Determine the [x, y] coordinate at the center of the cell enclosing the given text.  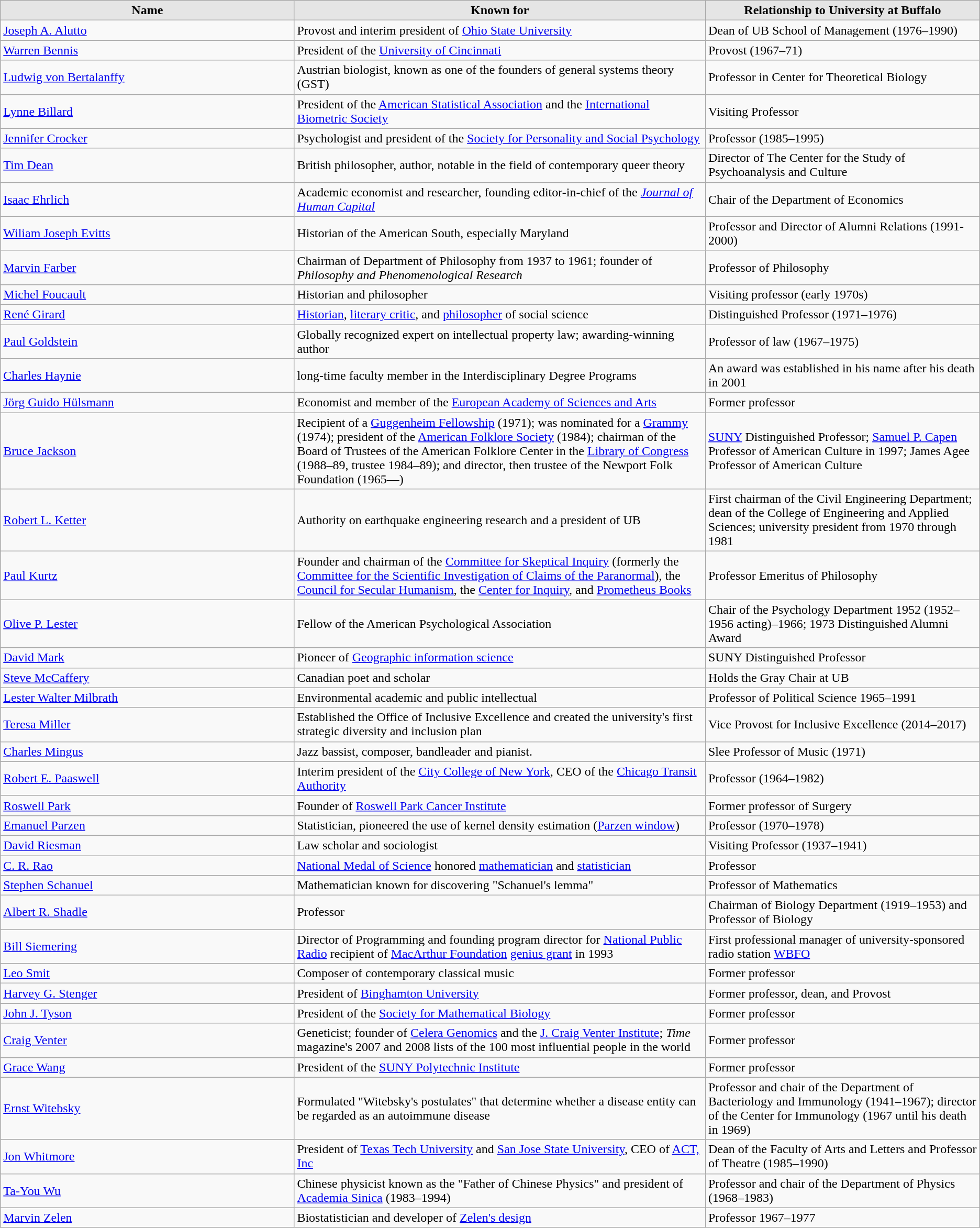
Professor 1967–1977 [842, 1218]
Dean of the Faculty of Arts and Letters and Professor of Theatre (1985–1990) [842, 1156]
Historian, literary critic, and philosopher of social science [500, 314]
Former professor of Surgery [842, 805]
Provost and interim president of Ohio State University [500, 30]
Teresa Miller [148, 725]
President of the American Statistical Association and the International Biometric Society [500, 111]
Marvin Farber [148, 267]
Director of Programming and founding program director for National Public Radio recipient of MacArthur Foundation genius grant in 1993 [500, 947]
Ludwig von Bertalanffy [148, 78]
Psychologist and president of the Society for Personality and Social Psychology [500, 138]
Authority on earthquake engineering research and a president of UB [500, 521]
Visiting Professor [842, 111]
Jazz bassist, composer, bandleader and pianist. [500, 751]
President of Texas Tech University and San Jose State University, CEO of ACT, Inc [500, 1156]
Professor (1964–1982) [842, 778]
Chinese physicist known as the "Father of Chinese Physics" and president of Academia Sinica (1983–1994) [500, 1191]
Robert L. Ketter [148, 521]
David Riesman [148, 845]
Biostatistician and developer of Zelen's design [500, 1218]
Michel Foucault [148, 294]
Interim president of the City College of New York, CEO of the Chicago Transit Authority [500, 778]
Austrian biologist, known as one of the founders of general systems theory (GST) [500, 78]
Professor of Philosophy [842, 267]
Environmental academic and public intellectual [500, 698]
Wiliam Joseph Evitts [148, 234]
Visiting professor (early 1970s) [842, 294]
Chair of the Department of Economics [842, 199]
Paul Goldstein [148, 341]
Canadian poet and scholar [500, 678]
Professor in Center for Theoretical Biology [842, 78]
Olive P. Lester [148, 624]
Grace Wang [148, 1067]
Historian of the American South, especially Maryland [500, 234]
René Girard [148, 314]
Craig Venter [148, 1040]
Slee Professor of Music (1971) [842, 751]
Emanuel Parzen [148, 825]
Lester Walter Milbrath [148, 698]
Jörg Guido Hülsmann [148, 403]
Known for [500, 10]
Stephen Schanuel [148, 886]
Chairman of Department of Philosophy from 1937 to 1961; founder of Philosophy and Phenomenological Research [500, 267]
Tim Dean [148, 165]
Bruce Jackson [148, 451]
Founder of Roswell Park Cancer Institute [500, 805]
National Medal of Science honored mathematician and statistician [500, 866]
Bill Siemering [148, 947]
Fellow of the American Psychological Association [500, 624]
Harvey G. Stenger [148, 993]
David Mark [148, 658]
Formulated "Witebsky's postulates" that determine whether a disease entity can be regarded as an autoimmune disease [500, 1108]
Academic economist and researcher, founding editor-in-chief of the Journal of Human Capital [500, 199]
Distinguished Professor (1971–1976) [842, 314]
Mathematician known for discovering "Schanuel's lemma" [500, 886]
First professional manager of university-sponsored radio station WBFO [842, 947]
Name [148, 10]
Robert E. Paaswell [148, 778]
Chair of the Psychology Department 1952 (1952–1956 acting)–1966; 1973 Distinguished Alumni Award [842, 624]
President of the Society for Mathematical Biology [500, 1013]
Professor of Mathematics [842, 886]
Professor (1985–1995) [842, 138]
Lynne Billard [148, 111]
Professor and chair of the Department of Physics (1968–1983) [842, 1191]
Steve McCaffery [148, 678]
Globally recognized expert on intellectual property law; awarding-winning author [500, 341]
Professor of law (1967–1975) [842, 341]
Marvin Zelen [148, 1218]
Provost (1967–71) [842, 50]
Historian and philosopher [500, 294]
President of Binghamton University [500, 993]
long-time faculty member in the Interdisciplinary Degree Programs [500, 376]
Economist and member of the European Academy of Sciences and Arts [500, 403]
Professor Emeritus of Philosophy [842, 576]
Ta-You Wu [148, 1191]
Professor of Political Science 1965–1991 [842, 698]
Director of The Center for the Study of Psychoanalysis and Culture [842, 165]
SUNY Distinguished Professor [842, 658]
Ernst Witebsky [148, 1108]
Holds the Gray Chair at UB [842, 678]
Former professor, dean, and Provost [842, 993]
Albert R. Shadle [148, 912]
Dean of UB School of Management (1976–1990) [842, 30]
Leo Smit [148, 973]
Visiting Professor (1937–1941) [842, 845]
Professor and Director of Alumni Relations (1991-2000) [842, 234]
Paul Kurtz [148, 576]
Statistician, pioneered the use of kernel density estimation (Parzen window) [500, 825]
C. R. Rao [148, 866]
An award was established in his name after his death in 2001 [842, 376]
Pioneer of Geographic information science [500, 658]
British philosopher, author, notable in the field of contemporary queer theory [500, 165]
Vice Provost for Inclusive Excellence (2014–2017) [842, 725]
Isaac Ehrlich [148, 199]
John J. Tyson [148, 1013]
Composer of contemporary classical music [500, 973]
Jon Whitmore [148, 1156]
Roswell Park [148, 805]
Joseph A. Alutto [148, 30]
Professor (1970–1978) [842, 825]
SUNY Distinguished Professor; Samuel P. Capen Professor of American Culture in 1997; James Agee Professor of American Culture [842, 451]
Jennifer Crocker [148, 138]
Chairman of Biology Department (1919–1953) and Professor of Biology [842, 912]
Warren Bennis [148, 50]
Charles Mingus [148, 751]
Relationship to University at Buffalo [842, 10]
Established the Office of Inclusive Excellence and created the university's first strategic diversity and inclusion plan [500, 725]
Law scholar and sociologist [500, 845]
President of the SUNY Polytechnic Institute [500, 1067]
Charles Haynie [148, 376]
President of the University of Cincinnati [500, 50]
